Return [x, y] of the center of cell containing provided text 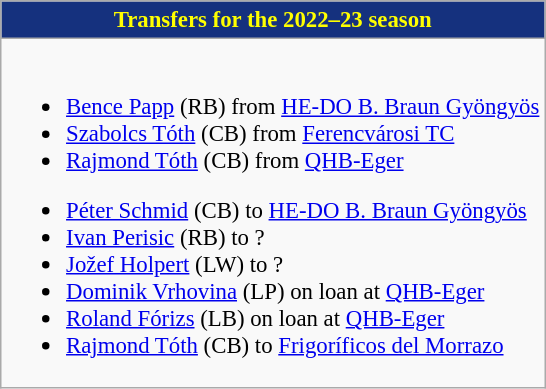
Transfers for the 2022–23 season [273, 20]
